Find where the given text appears and provide that cell's center as [X, Y] coordinate. 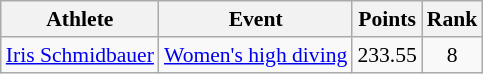
8 [452, 55]
Event [256, 19]
Athlete [80, 19]
233.55 [386, 55]
Rank [452, 19]
Women's high diving [256, 55]
Points [386, 19]
Iris Schmidbauer [80, 55]
